Locate the cell with the specified text and output its (X, Y) center coordinate. 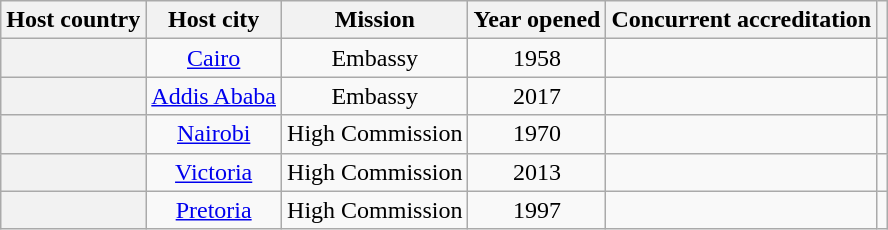
Concurrent accreditation (742, 20)
2017 (537, 96)
1970 (537, 134)
Nairobi (214, 134)
Addis Ababa (214, 96)
Victoria (214, 172)
1958 (537, 58)
Host city (214, 20)
Pretoria (214, 210)
Mission (375, 20)
Year opened (537, 20)
Host country (74, 20)
Cairo (214, 58)
1997 (537, 210)
2013 (537, 172)
